Pinpoint the cell where the given text exists, returning its (x, y) midpoint coordinate. 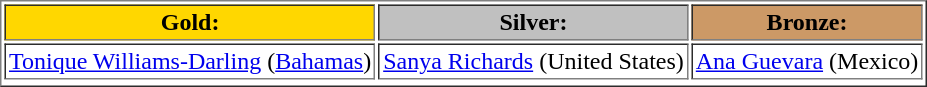
Tonique Williams-Darling (Bahamas) (190, 62)
Silver: (534, 22)
Gold: (190, 22)
Ana Guevara (Mexico) (807, 62)
Bronze: (807, 22)
Sanya Richards (United States) (534, 62)
